Determine the [x, y] coordinate at the center of the cell enclosing the given text.  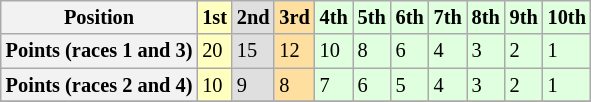
1st [214, 17]
8th [486, 17]
Position [100, 17]
7 [334, 85]
7th [448, 17]
10th [567, 17]
9th [524, 17]
5 [410, 85]
5th [372, 17]
12 [294, 51]
3rd [294, 17]
2nd [254, 17]
9 [254, 85]
15 [254, 51]
4th [334, 17]
20 [214, 51]
Points (races 2 and 4) [100, 85]
Points (races 1 and 3) [100, 51]
6th [410, 17]
